Find where the given text appears and provide that cell's center as [X, Y] coordinate. 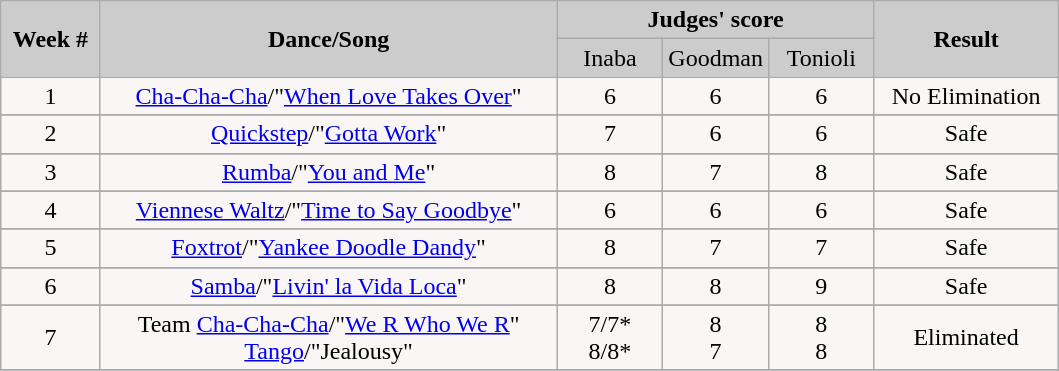
Foxtrot/"Yankee Doodle Dandy" [328, 248]
Dance/Song [328, 39]
Tonioli [821, 58]
No Elimination [966, 96]
5 [50, 248]
9 [821, 286]
Judges' score [716, 20]
2 [50, 134]
87 [716, 338]
Team Cha-Cha-Cha/"We R Who We R"Tango/"Jealousy" [328, 338]
1 [50, 96]
4 [50, 210]
Goodman [716, 58]
Result [966, 39]
Week # [50, 39]
Samba/"Livin' la Vida Loca" [328, 286]
Inaba [610, 58]
88 [821, 338]
3 [50, 172]
Viennese Waltz/"Time to Say Goodbye" [328, 210]
Quickstep/"Gotta Work" [328, 134]
Eliminated [966, 338]
7/7*8/8* [610, 338]
Rumba/"You and Me" [328, 172]
Cha-Cha-Cha/"When Love Takes Over" [328, 96]
